Pinpoint the cell where the given text exists, returning its (x, y) midpoint coordinate. 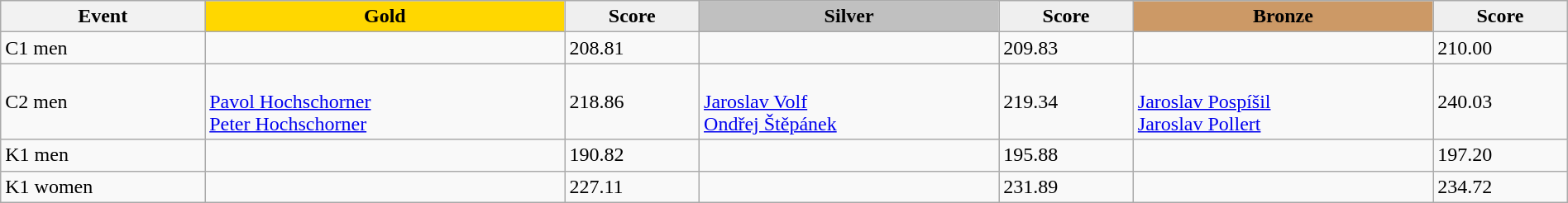
Jaroslav VolfOndřej Štěpánek (849, 101)
Silver (849, 17)
231.89 (1067, 186)
K1 men (103, 155)
Pavol HochschornerPeter Hochschorner (385, 101)
197.20 (1500, 155)
218.86 (632, 101)
C2 men (103, 101)
195.88 (1067, 155)
Bronze (1283, 17)
Gold (385, 17)
K1 women (103, 186)
C1 men (103, 48)
240.03 (1500, 101)
209.83 (1067, 48)
227.11 (632, 186)
190.82 (632, 155)
234.72 (1500, 186)
Jaroslav PospíšilJaroslav Pollert (1283, 101)
Event (103, 17)
219.34 (1067, 101)
208.81 (632, 48)
210.00 (1500, 48)
